Provide the [x, y] coordinate of the cell's center where the given text is located.  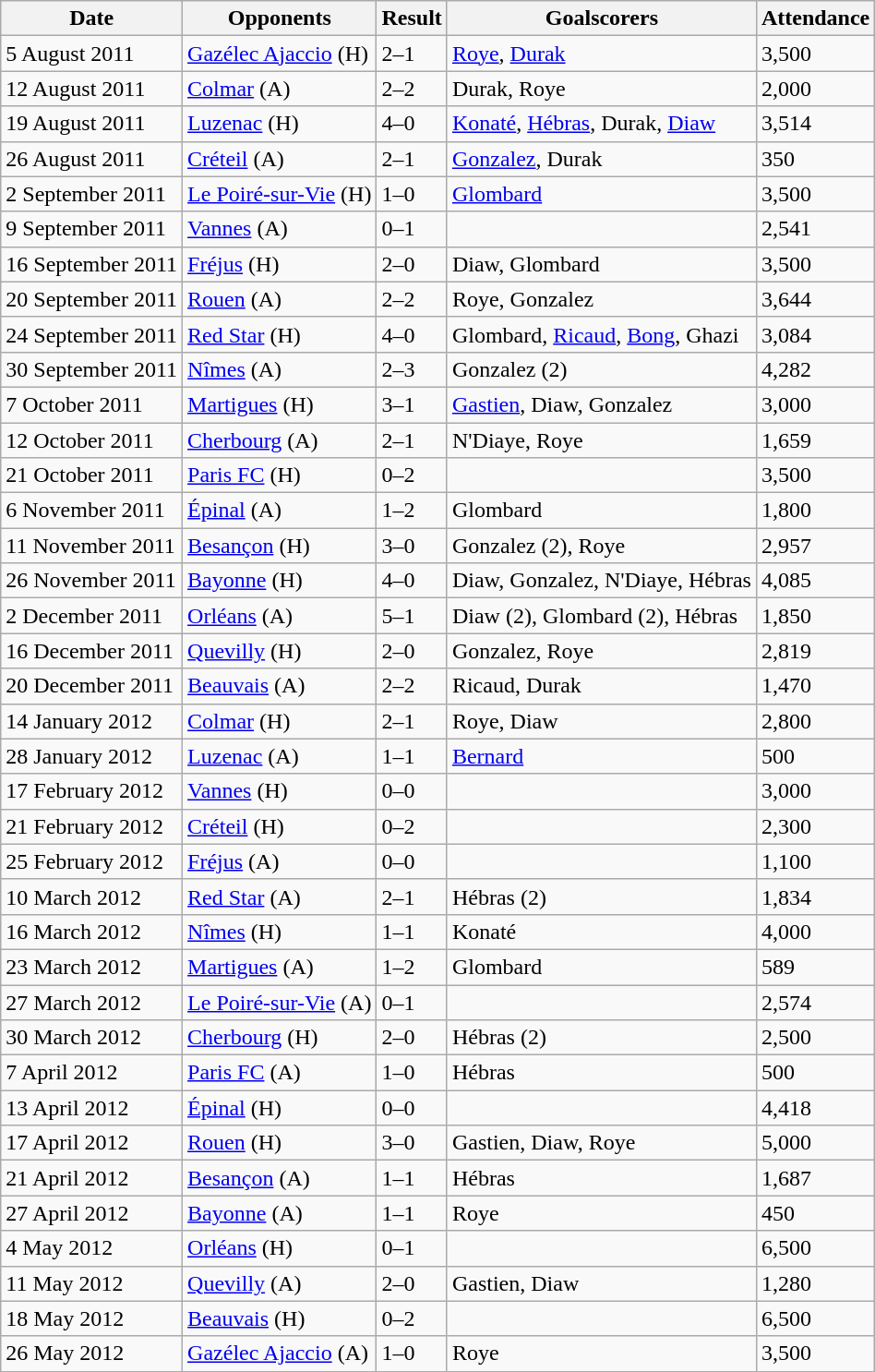
Fréjus (A) [280, 861]
13 April 2012 [92, 1108]
Ricaud, Durak [602, 686]
5,000 [815, 1143]
Gonzalez, Durak [602, 159]
2,000 [815, 89]
Roye, Durak [602, 54]
Le Poiré-sur-Vie (H) [280, 194]
N'Diaye, Roye [602, 440]
1,800 [815, 511]
Durak, Roye [602, 89]
2 September 2011 [92, 194]
12 October 2011 [92, 440]
Épinal (H) [280, 1108]
Paris FC (A) [280, 1073]
Martigues (A) [280, 967]
26 May 2012 [92, 1354]
30 September 2011 [92, 369]
16 March 2012 [92, 932]
30 March 2012 [92, 1038]
23 March 2012 [92, 967]
Besançon (A) [280, 1178]
1,659 [815, 440]
Gonzalez (2), Roye [602, 546]
1,470 [815, 686]
3,644 [815, 299]
Bayonne (H) [280, 581]
16 September 2011 [92, 264]
7 April 2012 [92, 1073]
Glombard, Ricaud, Bong, Ghazi [602, 334]
9 September 2011 [92, 229]
2,819 [815, 651]
Goalscorers [602, 18]
21 October 2011 [92, 475]
18 May 2012 [92, 1318]
21 February 2012 [92, 826]
Quevilly (A) [280, 1283]
4 May 2012 [92, 1248]
17 February 2012 [92, 791]
21 April 2012 [92, 1178]
4,085 [815, 581]
17 April 2012 [92, 1143]
2,300 [815, 826]
2,574 [815, 1002]
Créteil (A) [280, 159]
Épinal (A) [280, 511]
Roye, Gonzalez [602, 299]
Konaté, Hébras, Durak, Diaw [602, 124]
10 March 2012 [92, 897]
2,500 [815, 1038]
7 October 2011 [92, 404]
Nîmes (H) [280, 932]
Cherbourg (A) [280, 440]
28 January 2012 [92, 756]
Gazélec Ajaccio (A) [280, 1354]
1,280 [815, 1283]
Red Star (H) [280, 334]
Result [412, 18]
14 January 2012 [92, 721]
Rouen (A) [280, 299]
4,418 [815, 1108]
2,957 [815, 546]
Gonzalez (2) [602, 369]
5–1 [412, 616]
19 August 2011 [92, 124]
16 December 2011 [92, 651]
Orléans (H) [280, 1248]
Quevilly (H) [280, 651]
Gazélec Ajaccio (H) [280, 54]
Orléans (A) [280, 616]
27 March 2012 [92, 1002]
3,084 [815, 334]
Créteil (H) [280, 826]
11 November 2011 [92, 546]
27 April 2012 [92, 1213]
350 [815, 159]
Diaw, Glombard [602, 264]
Red Star (A) [280, 897]
Martigues (H) [280, 404]
24 September 2011 [92, 334]
Beauvais (H) [280, 1318]
26 November 2011 [92, 581]
3–1 [412, 404]
Rouen (H) [280, 1143]
1,687 [815, 1178]
Gastien, Diaw, Roye [602, 1143]
20 September 2011 [92, 299]
Bayonne (A) [280, 1213]
Besançon (H) [280, 546]
25 February 2012 [92, 861]
Colmar (A) [280, 89]
2,800 [815, 721]
1,850 [815, 616]
4,000 [815, 932]
Le Poiré-sur-Vie (A) [280, 1002]
5 August 2011 [92, 54]
4,282 [815, 369]
Gonzalez, Roye [602, 651]
11 May 2012 [92, 1283]
Roye, Diaw [602, 721]
Attendance [815, 18]
Beauvais (A) [280, 686]
26 August 2011 [92, 159]
Bernard [602, 756]
Vannes (A) [280, 229]
2 December 2011 [92, 616]
Fréjus (H) [280, 264]
Gastien, Diaw, Gonzalez [602, 404]
Luzenac (A) [280, 756]
Diaw (2), Glombard (2), Hébras [602, 616]
Opponents [280, 18]
589 [815, 967]
3,514 [815, 124]
Vannes (H) [280, 791]
Konaté [602, 932]
Gastien, Diaw [602, 1283]
2–3 [412, 369]
12 August 2011 [92, 89]
1,834 [815, 897]
Cherbourg (H) [280, 1038]
Colmar (H) [280, 721]
Paris FC (H) [280, 475]
6 November 2011 [92, 511]
Nîmes (A) [280, 369]
Luzenac (H) [280, 124]
1,100 [815, 861]
Date [92, 18]
Diaw, Gonzalez, N'Diaye, Hébras [602, 581]
20 December 2011 [92, 686]
450 [815, 1213]
2,541 [815, 229]
